Pinpoint the cell where the given text exists, returning its [x, y] midpoint coordinate. 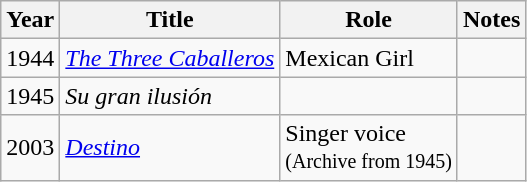
1945 [30, 96]
The Three Caballeros [170, 58]
Year [30, 20]
Singer voice(Archive from 1945) [369, 148]
1944 [30, 58]
Mexican Girl [369, 58]
Destino [170, 148]
2003 [30, 148]
Su gran ilusión [170, 96]
Title [170, 20]
Notes [491, 20]
Role [369, 20]
